Find where the given text appears and provide that cell's center as [X, Y] coordinate. 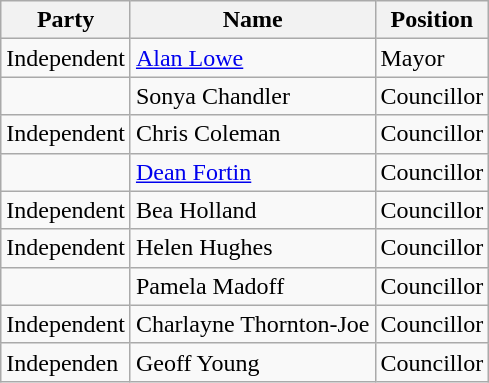
Alan Lowe [252, 58]
Independen [66, 362]
Dean Fortin [252, 172]
Geoff Young [252, 362]
Chris Coleman [252, 134]
Bea Holland [252, 210]
Mayor [432, 58]
Helen Hughes [252, 248]
Party [66, 20]
Charlayne Thornton-Joe [252, 324]
Sonya Chandler [252, 96]
Pamela Madoff [252, 286]
Name [252, 20]
Position [432, 20]
